Capture the cell that displays the provided text and extract its [X, Y] central coordinate. 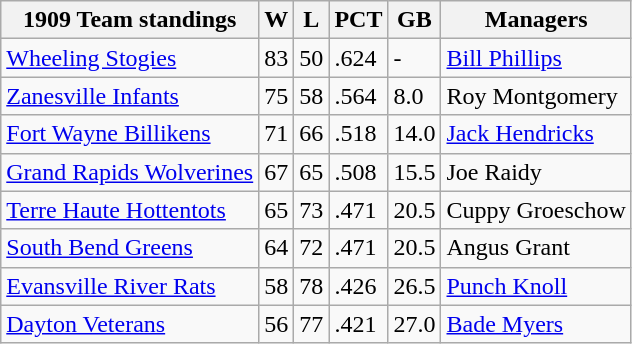
.421 [358, 324]
.624 [358, 58]
.508 [358, 172]
56 [276, 324]
.518 [358, 134]
26.5 [414, 286]
Bill Phillips [536, 58]
.564 [358, 96]
Terre Haute Hottentots [130, 210]
Evansville River Rats [130, 286]
67 [276, 172]
77 [312, 324]
83 [276, 58]
Cuppy Groeschow [536, 210]
Joe Raidy [536, 172]
75 [276, 96]
South Bend Greens [130, 248]
Fort Wayne Billikens [130, 134]
- [414, 58]
Angus Grant [536, 248]
Punch Knoll [536, 286]
15.5 [414, 172]
64 [276, 248]
78 [312, 286]
72 [312, 248]
Jack Hendricks [536, 134]
27.0 [414, 324]
8.0 [414, 96]
Grand Rapids Wolverines [130, 172]
71 [276, 134]
Bade Myers [536, 324]
L [312, 20]
W [276, 20]
Wheeling Stogies [130, 58]
50 [312, 58]
GB [414, 20]
Dayton Veterans [130, 324]
PCT [358, 20]
Managers [536, 20]
.426 [358, 286]
14.0 [414, 134]
73 [312, 210]
Zanesville Infants [130, 96]
Roy Montgomery [536, 96]
66 [312, 134]
1909 Team standings [130, 20]
